Search for the cell housing the specified text and yield its [X, Y] center coordinate. 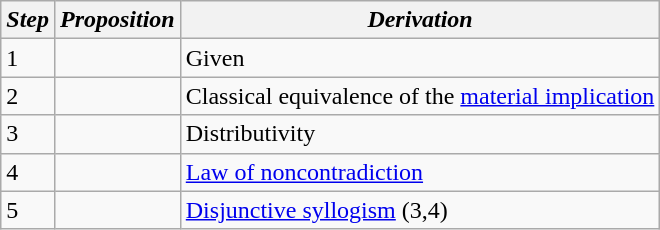
3 [28, 134]
Classical equivalence of the material implication [420, 96]
4 [28, 172]
Proposition [117, 20]
2 [28, 96]
1 [28, 58]
Law of noncontradiction [420, 172]
Step [28, 20]
5 [28, 210]
Distributivity [420, 134]
Disjunctive syllogism (3,4) [420, 210]
Given [420, 58]
Derivation [420, 20]
